Scan for the cell matching the given text and deliver its [x, y] coordinate at center. 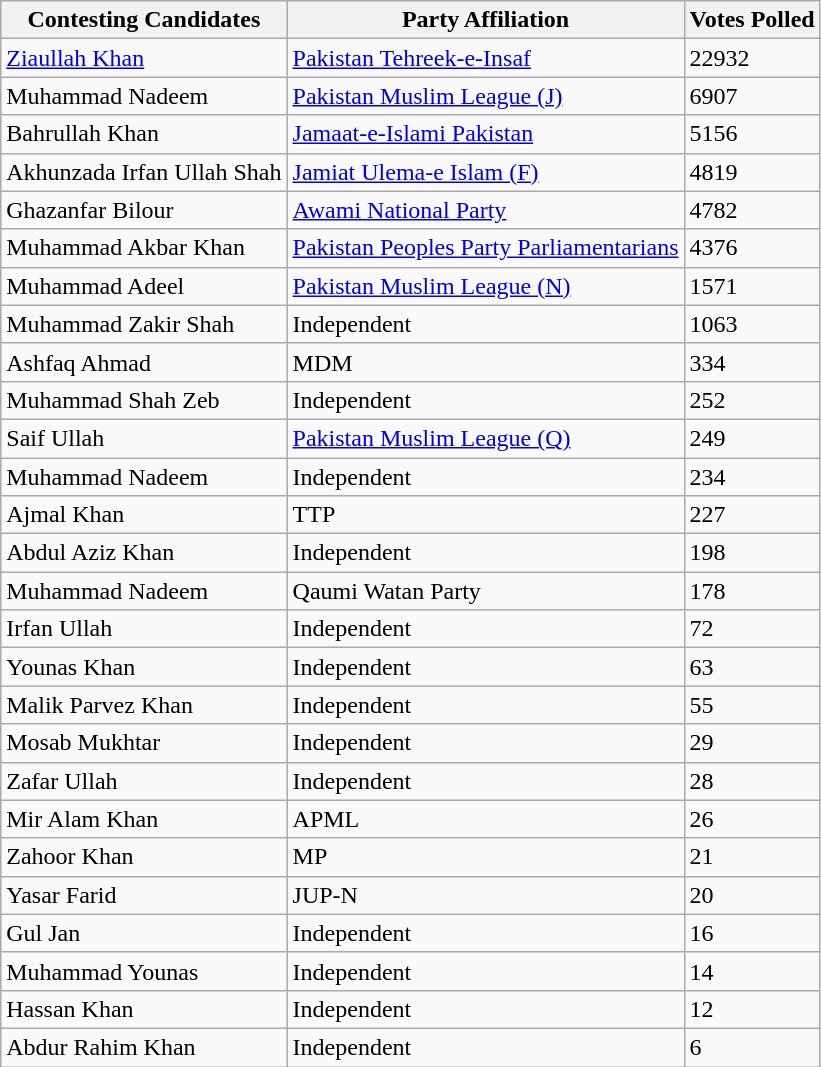
16 [752, 933]
4782 [752, 210]
Mosab Mukhtar [144, 743]
55 [752, 705]
Gul Jan [144, 933]
252 [752, 400]
Pakistan Tehreek-e-Insaf [486, 58]
6 [752, 1047]
Akhunzada Irfan Ullah Shah [144, 172]
Votes Polled [752, 20]
Zahoor Khan [144, 857]
Zafar Ullah [144, 781]
28 [752, 781]
Jamiat Ulema-e Islam (F) [486, 172]
14 [752, 971]
Irfan Ullah [144, 629]
Contesting Candidates [144, 20]
Ajmal Khan [144, 515]
JUP-N [486, 895]
Saif Ullah [144, 438]
Pakistan Muslim League (J) [486, 96]
12 [752, 1009]
Pakistan Muslim League (Q) [486, 438]
Bahrullah Khan [144, 134]
4819 [752, 172]
26 [752, 819]
72 [752, 629]
Pakistan Peoples Party Parliamentarians [486, 248]
Yasar Farid [144, 895]
20 [752, 895]
MDM [486, 362]
Awami National Party [486, 210]
Malik Parvez Khan [144, 705]
Muhammad Shah Zeb [144, 400]
Ghazanfar Bilour [144, 210]
Younas Khan [144, 667]
198 [752, 553]
Ashfaq Ahmad [144, 362]
Mir Alam Khan [144, 819]
Party Affiliation [486, 20]
29 [752, 743]
6907 [752, 96]
Abdur Rahim Khan [144, 1047]
Jamaat-e-Islami Pakistan [486, 134]
4376 [752, 248]
249 [752, 438]
1063 [752, 324]
Abdul Aziz Khan [144, 553]
22932 [752, 58]
Qaumi Watan Party [486, 591]
227 [752, 515]
Muhammad Zakir Shah [144, 324]
Hassan Khan [144, 1009]
63 [752, 667]
Ziaullah Khan [144, 58]
1571 [752, 286]
MP [486, 857]
Pakistan Muslim League (N) [486, 286]
Muhammad Younas [144, 971]
334 [752, 362]
5156 [752, 134]
TTP [486, 515]
Muhammad Akbar Khan [144, 248]
178 [752, 591]
234 [752, 477]
21 [752, 857]
APML [486, 819]
Muhammad Adeel [144, 286]
